For the text-containing cell, return its midpoint in (X, Y) coordinate format. 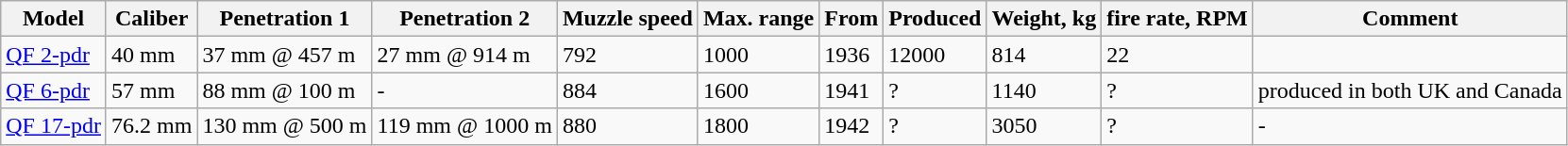
Model (54, 19)
130 mm @ 500 m (285, 126)
884 (627, 90)
Produced (935, 19)
40 mm (151, 55)
From (851, 19)
37 mm @ 457 m (285, 55)
Caliber (151, 19)
1942 (851, 126)
1800 (758, 126)
Penetration 1 (285, 19)
Max. range (758, 19)
1000 (758, 55)
814 (1044, 55)
12000 (935, 55)
119 mm @ 1000 m (464, 126)
QF 17-pdr (54, 126)
fire rate, RPM (1178, 19)
22 (1178, 55)
27 mm @ 914 m (464, 55)
1936 (851, 55)
57 mm (151, 90)
produced in both UK and Canada (1410, 90)
1941 (851, 90)
792 (627, 55)
88 mm @ 100 m (285, 90)
880 (627, 126)
76.2 mm (151, 126)
1140 (1044, 90)
3050 (1044, 126)
Muzzle speed (627, 19)
Weight, kg (1044, 19)
Comment (1410, 19)
QF 6-pdr (54, 90)
QF 2-pdr (54, 55)
1600 (758, 90)
Penetration 2 (464, 19)
